Determine the (X, Y) coordinate at the center of the cell enclosing the given text.  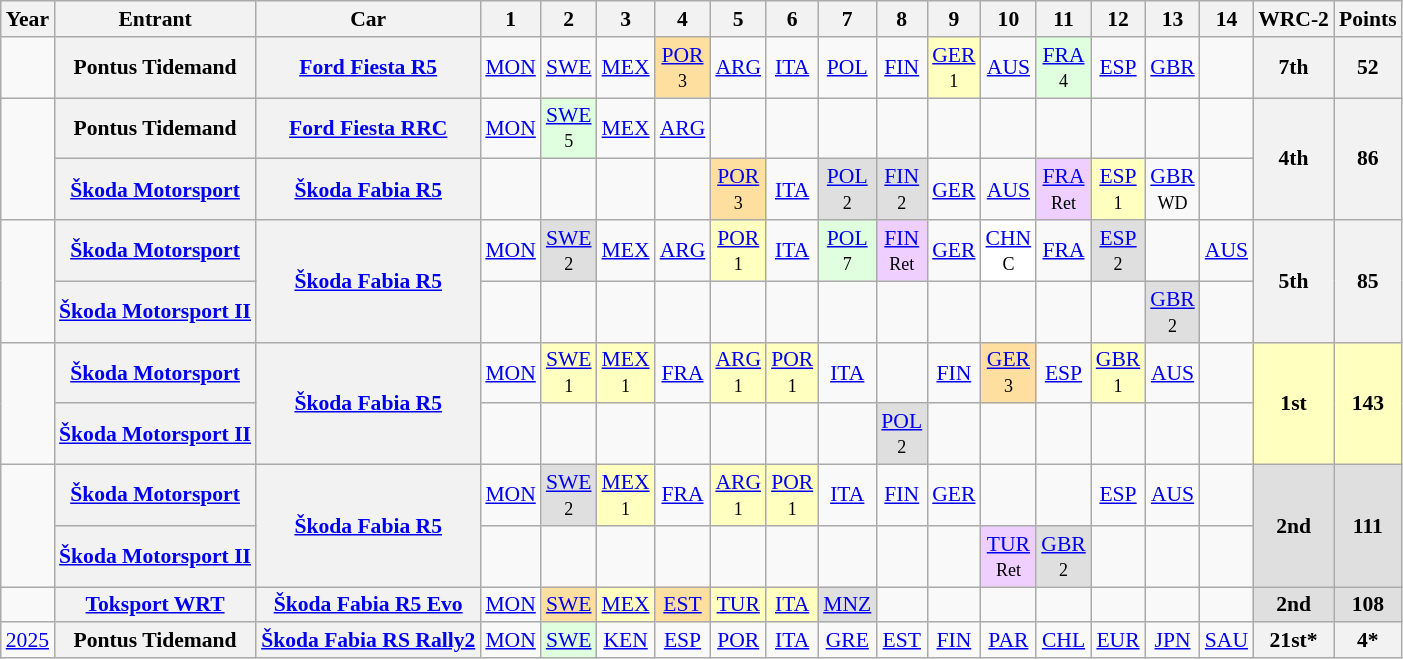
85 (1368, 281)
ESP2 (1118, 250)
PAR (1009, 641)
Entrant (155, 19)
GBR1 (1118, 372)
GBR (1172, 68)
TURRet (1009, 556)
108 (1368, 605)
FRA4 (1064, 68)
4* (1368, 641)
8 (902, 19)
5 (738, 19)
7 (847, 19)
GBRWD (1172, 190)
3 (626, 19)
SAU (1226, 641)
FINRet (902, 250)
111 (1368, 526)
143 (1368, 403)
Points (1368, 19)
10 (1009, 19)
12 (1118, 19)
POR (738, 641)
EUR (1118, 641)
POL (847, 68)
TUR (738, 605)
POL7 (847, 250)
4 (683, 19)
2025 (28, 641)
Year (28, 19)
6 (792, 19)
Car (368, 19)
SWE1 (569, 372)
ESP1 (1118, 190)
Toksport WRT (155, 605)
13 (1172, 19)
GRE (847, 641)
14 (1226, 19)
JPN (1172, 641)
FIN2 (902, 190)
GER3 (1009, 372)
Ford Fiesta R5 (368, 68)
1 (510, 19)
4th (1294, 159)
5th (1294, 281)
FRARet (1064, 190)
1st (1294, 403)
CHL (1064, 641)
WRC-2 (1294, 19)
Ford Fiesta RRC (368, 128)
11 (1064, 19)
KEN (626, 641)
Škoda Fabia R5 Evo (368, 605)
2 (569, 19)
CHNC (1009, 250)
52 (1368, 68)
GER1 (954, 68)
21st* (1294, 641)
SWE5 (569, 128)
MNZ (847, 605)
86 (1368, 159)
7th (1294, 68)
9 (954, 19)
Škoda Fabia RS Rally2 (368, 641)
